Detect which cell encompasses the target text, then output its (x, y) center coordinate. 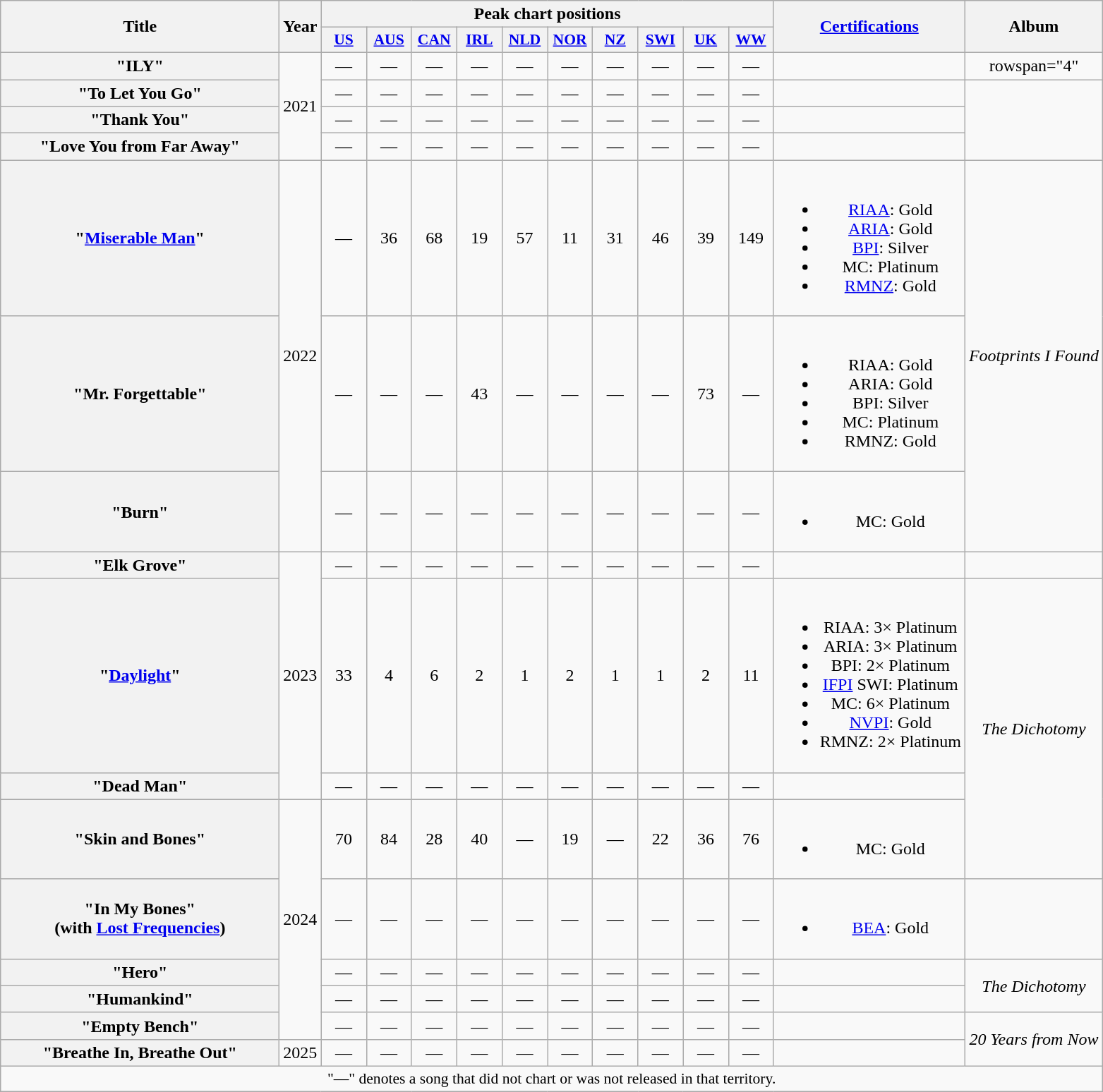
"Love You from Far Away" (140, 147)
2025 (301, 1052)
Peak chart positions (548, 14)
Year (301, 27)
28 (434, 839)
70 (344, 839)
SWI (661, 40)
WW (751, 40)
43 (479, 394)
"—" denotes a song that did not chart or was not released in that territory. (552, 1079)
"Miserable Man" (140, 238)
CAN (434, 40)
22 (661, 839)
"ILY" (140, 66)
4 (389, 676)
33 (344, 676)
"Burn" (140, 512)
IRL (479, 40)
"Elk Grove" (140, 565)
39 (706, 238)
2022 (301, 356)
US (344, 40)
2021 (301, 106)
"Mr. Forgettable" (140, 394)
NZ (615, 40)
"Thank You" (140, 120)
Title (140, 27)
Album (1033, 27)
46 (661, 238)
rowspan="4" (1033, 66)
"In My Bones"(with Lost Frequencies) (140, 918)
"Dead Man" (140, 786)
84 (389, 839)
NOR (570, 40)
BEA: Gold (869, 918)
UK (706, 40)
"Daylight" (140, 676)
31 (615, 238)
AUS (389, 40)
Certifications (869, 27)
RIAA: 3× PlatinumARIA: 3× PlatinumBPI: 2× PlatinumIFPI SWI: PlatinumMC: 6× PlatinumNVPI: GoldRMNZ: 2× Platinum (869, 676)
"Empty Bench" (140, 1026)
2024 (301, 919)
"Skin and Bones" (140, 839)
73 (706, 394)
68 (434, 238)
57 (524, 238)
2023 (301, 676)
"To Let You Go" (140, 92)
149 (751, 238)
"Humankind" (140, 999)
Footprints I Found (1033, 356)
76 (751, 839)
20 Years from Now (1033, 1039)
"Breathe In, Breathe Out" (140, 1052)
6 (434, 676)
"Hero" (140, 972)
NLD (524, 40)
40 (479, 839)
